Identify which cell holds the provided text, then report its [x, y] central coordinate. 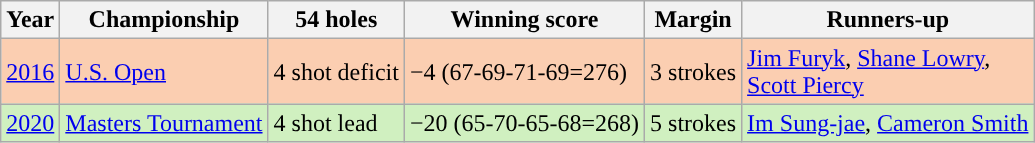
−4 (67-69-71-69=276) [524, 72]
2020 [30, 123]
Winning score [524, 20]
U.S. Open [164, 72]
−20 (65-70-65-68=268) [524, 123]
Jim Furyk, Shane Lowry, Scott Piercy [888, 72]
Im Sung-jae, Cameron Smith [888, 123]
2016 [30, 72]
Masters Tournament [164, 123]
Margin [694, 20]
4 shot deficit [336, 72]
5 strokes [694, 123]
3 strokes [694, 72]
Runners-up [888, 20]
54 holes [336, 20]
Championship [164, 20]
4 shot lead [336, 123]
Year [30, 20]
